Return (x, y) of the center of cell containing provided text 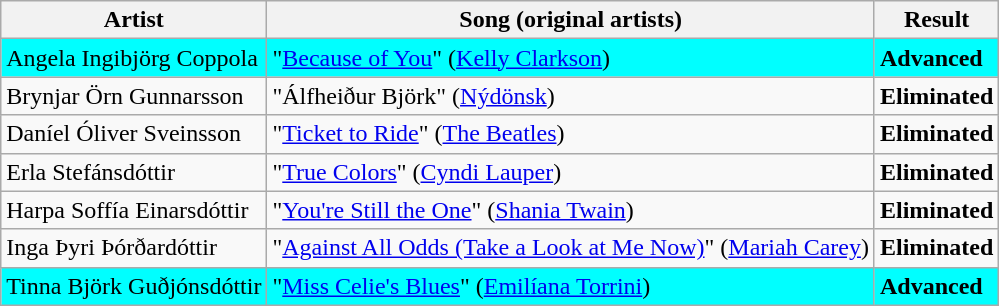
Erla Stefánsdóttir (134, 172)
Brynjar Örn Gunnarsson (134, 96)
Song (original artists) (571, 20)
Result (936, 20)
"Miss Celie's Blues" (Emilíana Torrini) (571, 286)
"You're Still the One" (Shania Twain) (571, 210)
Artist (134, 20)
Angela Ingibjörg Coppola (134, 58)
Daníel Óliver Sveinsson (134, 134)
"Because of You" (Kelly Clarkson) (571, 58)
Inga Þyri Þórðardóttir (134, 248)
"True Colors" (Cyndi Lauper) (571, 172)
Harpa Soffía Einarsdóttir (134, 210)
Tinna Björk Guðjónsdóttir (134, 286)
"Ticket to Ride" (The Beatles) (571, 134)
"Against All Odds (Take a Look at Me Now)" (Mariah Carey) (571, 248)
"Álfheiður Björk" (Nýdönsk) (571, 96)
